Scan for the cell matching the given text and deliver its (X, Y) coordinate at center. 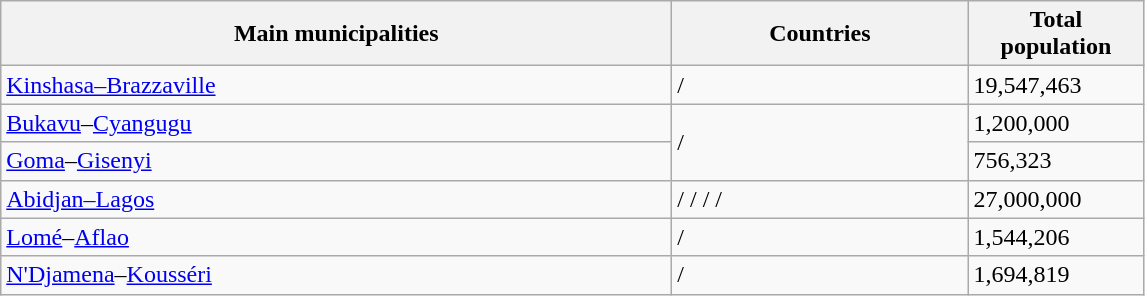
Bukavu–Cyangugu (336, 123)
/ / / / (820, 199)
Kinshasa–Brazzaville (336, 85)
1,694,819 (1056, 275)
Total population (1056, 34)
N'Djamena–Kousséri (336, 275)
Countries (820, 34)
756,323 (1056, 161)
1,200,000 (1056, 123)
Main municipalities (336, 34)
Abidjan–Lagos (336, 199)
27,000,000 (1056, 199)
19,547,463 (1056, 85)
Lomé–Aflao (336, 237)
Goma–Gisenyi (336, 161)
1,544,206 (1056, 237)
